Capture the cell that displays the provided text and extract its (x, y) central coordinate. 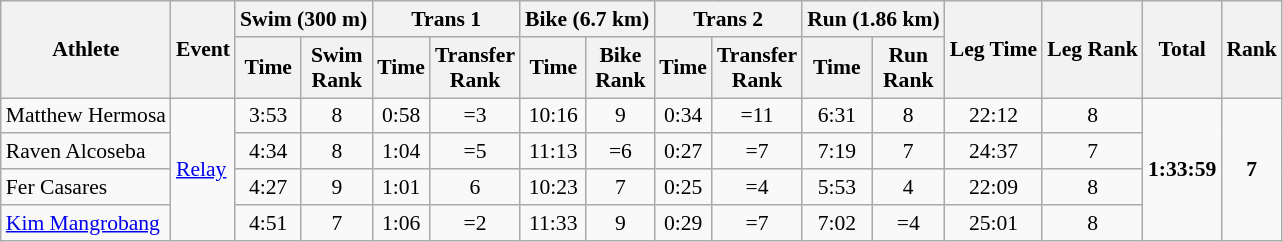
6:31 (837, 116)
1:06 (401, 223)
Athlete (86, 50)
Bike (6.7 km) (587, 19)
Trans 1 (446, 19)
=3 (475, 116)
25:01 (994, 223)
0:25 (683, 187)
4:27 (268, 187)
1:01 (401, 187)
Swim (300 m) (304, 19)
0:34 (683, 116)
=6 (620, 152)
11:13 (553, 152)
22:09 (994, 187)
1:04 (401, 152)
Leg Rank (1092, 50)
7:02 (837, 223)
Run (1.86 km) (874, 19)
24:37 (994, 152)
Fer Casares (86, 187)
0:29 (683, 223)
0:27 (683, 152)
4:51 (268, 223)
Raven Alcoseba (86, 152)
3:53 (268, 116)
11:33 (553, 223)
Trans 2 (728, 19)
10:23 (553, 187)
RunRank (908, 68)
=11 (757, 116)
5:53 (837, 187)
=5 (475, 152)
4 (908, 187)
Matthew Hermosa (86, 116)
1:33:59 (1182, 169)
Relay (203, 169)
4:34 (268, 152)
10:16 (553, 116)
6 (475, 187)
Total (1182, 50)
Event (203, 50)
Kim Mangrobang (86, 223)
SwimRank (336, 68)
BikeRank (620, 68)
Leg Time (994, 50)
7:19 (837, 152)
Rank (1252, 50)
=2 (475, 223)
22:12 (994, 116)
0:58 (401, 116)
